From the cell containing the given text, extract its center point as [X, Y] coordinate. 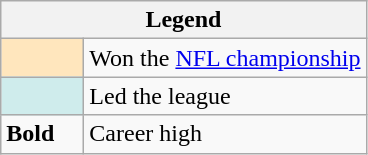
Bold [42, 134]
Led the league [225, 96]
Career high [225, 134]
Won the NFL championship [225, 58]
Legend [184, 20]
